Find where the given text appears and provide that cell's center as (x, y) coordinate. 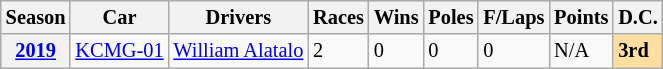
N/A (581, 51)
Car (119, 17)
2 (338, 51)
Season (36, 17)
Wins (396, 17)
Points (581, 17)
F/Laps (514, 17)
Poles (450, 17)
D.C. (638, 17)
3rd (638, 51)
KCMG-01 (119, 51)
2019 (36, 51)
William Alatalo (239, 51)
Drivers (239, 17)
Races (338, 17)
